Determine the [X, Y] coordinate at the center of the cell enclosing the given text.  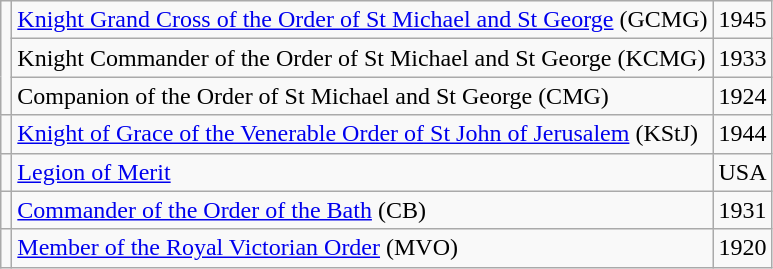
1931 [742, 210]
1945 [742, 20]
Member of the Royal Victorian Order (MVO) [362, 248]
Commander of the Order of the Bath (CB) [362, 210]
USA [742, 172]
1920 [742, 248]
Knight of Grace of the Venerable Order of St John of Jerusalem (KStJ) [362, 134]
Knight Commander of the Order of St Michael and St George (KCMG) [362, 58]
1944 [742, 134]
1924 [742, 96]
Companion of the Order of St Michael and St George (CMG) [362, 96]
Knight Grand Cross of the Order of St Michael and St George (GCMG) [362, 20]
1933 [742, 58]
Legion of Merit [362, 172]
